Identify which cell holds the provided text, then report its [X, Y] central coordinate. 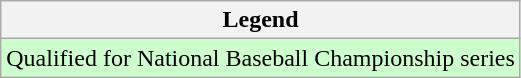
Legend [261, 20]
Qualified for National Baseball Championship series [261, 58]
